Scan for the cell matching the given text and deliver its (x, y) coordinate at center. 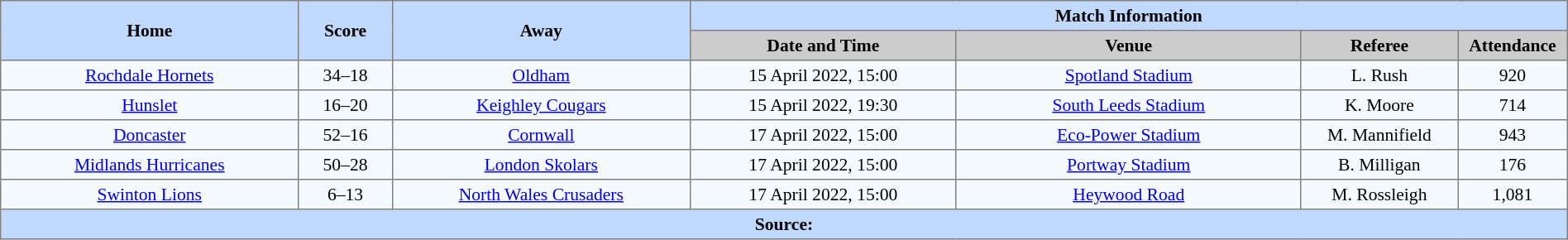
Swinton Lions (150, 194)
50–28 (346, 165)
Away (541, 31)
714 (1513, 105)
North Wales Crusaders (541, 194)
15 April 2022, 15:00 (823, 75)
920 (1513, 75)
London Skolars (541, 165)
L. Rush (1379, 75)
Referee (1379, 46)
1,081 (1513, 194)
Match Information (1128, 16)
943 (1513, 135)
Doncaster (150, 135)
Date and Time (823, 46)
6–13 (346, 194)
Keighley Cougars (541, 105)
Home (150, 31)
Heywood Road (1128, 194)
176 (1513, 165)
Score (346, 31)
Venue (1128, 46)
M. Rossleigh (1379, 194)
Midlands Hurricanes (150, 165)
K. Moore (1379, 105)
52–16 (346, 135)
Source: (784, 224)
Hunslet (150, 105)
34–18 (346, 75)
16–20 (346, 105)
M. Mannifield (1379, 135)
Portway Stadium (1128, 165)
B. Milligan (1379, 165)
15 April 2022, 19:30 (823, 105)
Cornwall (541, 135)
Oldham (541, 75)
Eco-Power Stadium (1128, 135)
Rochdale Hornets (150, 75)
Spotland Stadium (1128, 75)
South Leeds Stadium (1128, 105)
Attendance (1513, 46)
